Find where the given text appears and provide that cell's center as (x, y) coordinate. 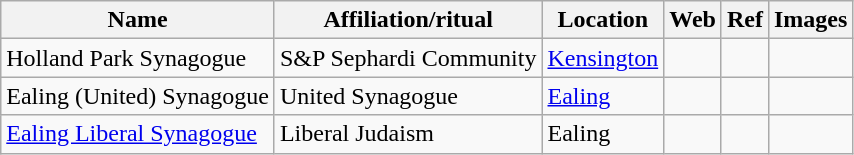
Name (138, 20)
Holland Park Synagogue (138, 58)
Location (603, 20)
Ealing (United) Synagogue (138, 96)
Images (810, 20)
S&P Sephardi Community (408, 58)
Liberal Judaism (408, 134)
Affiliation/ritual (408, 20)
Ealing Liberal Synagogue (138, 134)
United Synagogue (408, 96)
Kensington (603, 58)
Ref (744, 20)
Web (693, 20)
